Search for the cell housing the specified text and yield its [x, y] center coordinate. 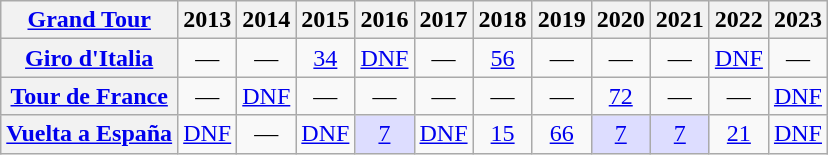
2017 [444, 20]
15 [502, 134]
Tour de France [90, 96]
2020 [620, 20]
2013 [208, 20]
72 [620, 96]
2022 [738, 20]
2014 [266, 20]
21 [738, 134]
Grand Tour [90, 20]
66 [562, 134]
2016 [384, 20]
2021 [680, 20]
2023 [798, 20]
Giro d'Italia [90, 58]
2019 [562, 20]
2015 [326, 20]
56 [502, 58]
Vuelta a España [90, 134]
2018 [502, 20]
34 [326, 58]
